Output the (x, y) coordinate of the center of the cell containing the given text.  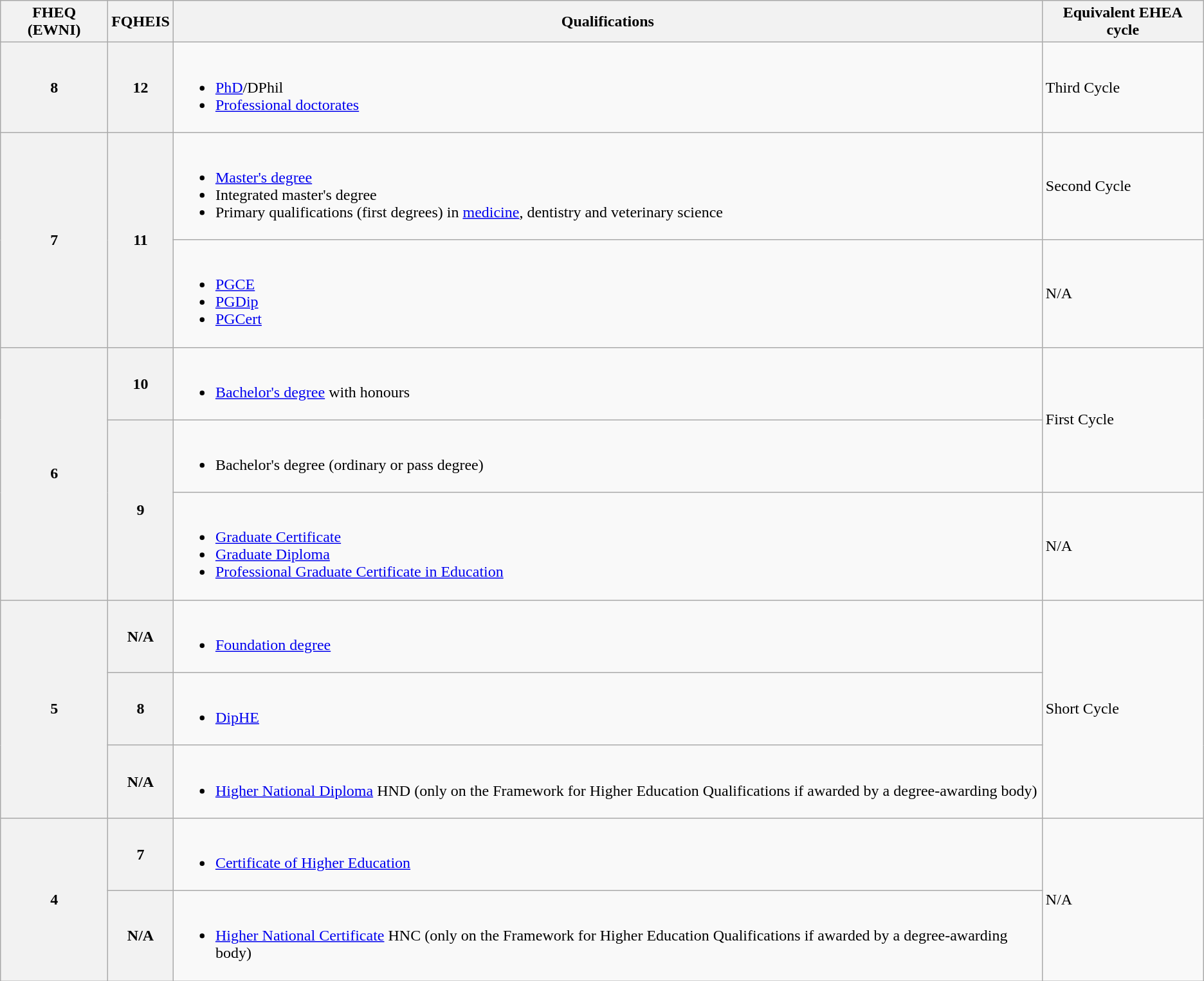
Equivalent EHEA cycle (1123, 22)
First Cycle (1123, 420)
11 (141, 240)
Foundation degree (607, 636)
9 (141, 510)
12 (141, 87)
4 (54, 899)
Bachelor's degree (ordinary or pass degree) (607, 456)
DipHE (607, 708)
Third Cycle (1123, 87)
Certificate of Higher Education (607, 854)
Bachelor's degree with honours (607, 383)
Qualifications (607, 22)
Higher National Certificate HNC (only on the Framework for Higher Education Qualifications if awarded by a degree-awarding body) (607, 935)
10 (141, 383)
FQHEIS (141, 22)
Graduate CertificateGraduate DiplomaProfessional Graduate Certificate in Education (607, 546)
FHEQ (EWNI) (54, 22)
5 (54, 708)
Short Cycle (1123, 708)
Master's degreeIntegrated master's degreePrimary qualifications (first degrees) in medicine, dentistry and veterinary science (607, 186)
Higher National Diploma HND (only on the Framework for Higher Education Qualifications if awarded by a degree-awarding body) (607, 782)
PhD/DPhilProfessional doctorates (607, 87)
Second Cycle (1123, 186)
6 (54, 473)
PGCEPGDipPGCert (607, 293)
